Locate the cell with the specified text and output its (x, y) center coordinate. 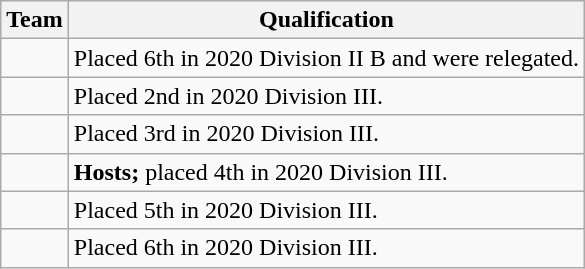
Team (35, 20)
Qualification (326, 20)
Placed 6th in 2020 Division III. (326, 248)
Hosts; placed 4th in 2020 Division III. (326, 172)
Placed 3rd in 2020 Division III. (326, 134)
Placed 6th in 2020 Division II B and were relegated. (326, 58)
Placed 2nd in 2020 Division III. (326, 96)
Placed 5th in 2020 Division III. (326, 210)
